Pinpoint the cell where the given text exists, returning its (X, Y) midpoint coordinate. 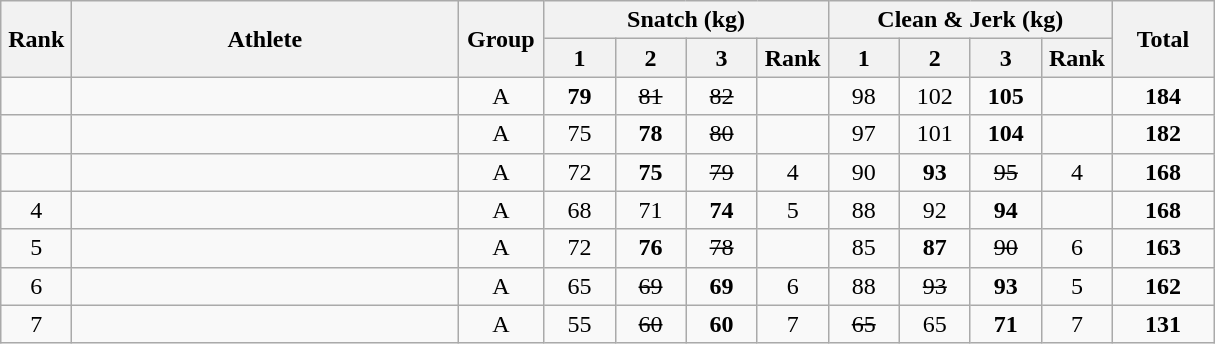
104 (1006, 134)
182 (1162, 134)
74 (722, 210)
87 (934, 248)
Athlete (265, 39)
68 (580, 210)
76 (650, 248)
101 (934, 134)
162 (1162, 286)
81 (650, 96)
82 (722, 96)
92 (934, 210)
Clean & Jerk (kg) (970, 20)
80 (722, 134)
55 (580, 324)
Snatch (kg) (686, 20)
102 (934, 96)
85 (864, 248)
95 (1006, 172)
Group (501, 39)
94 (1006, 210)
163 (1162, 248)
97 (864, 134)
Total (1162, 39)
131 (1162, 324)
184 (1162, 96)
105 (1006, 96)
98 (864, 96)
